Detect which cell encompasses the target text, then output its (x, y) center coordinate. 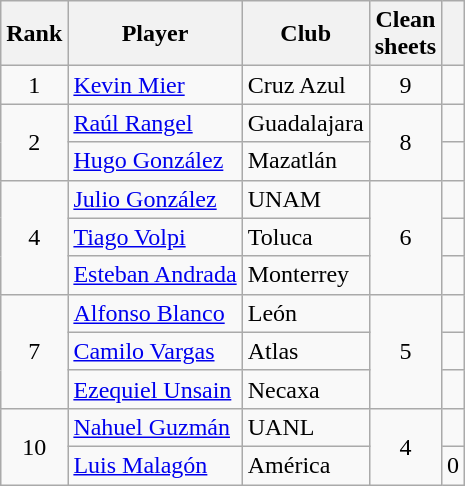
Luis Malagón (155, 465)
Rank (34, 34)
UANL (306, 427)
Hugo González (155, 161)
8 (405, 142)
2 (34, 142)
León (306, 313)
Kevin Mier (155, 85)
UNAM (306, 199)
Monterrey (306, 275)
Esteban Andrada (155, 275)
Player (155, 34)
Toluca (306, 237)
Nahuel Guzmán (155, 427)
Raúl Rangel (155, 123)
Guadalajara (306, 123)
Club (306, 34)
Alfonso Blanco (155, 313)
Necaxa (306, 389)
10 (34, 446)
Cruz Azul (306, 85)
Tiago Volpi (155, 237)
Camilo Vargas (155, 351)
0 (454, 465)
5 (405, 351)
Julio González (155, 199)
Cleansheets (405, 34)
América (306, 465)
Atlas (306, 351)
Mazatlán (306, 161)
9 (405, 85)
1 (34, 85)
6 (405, 237)
Ezequiel Unsain (155, 389)
7 (34, 351)
